Return (X, Y) of the center of cell containing provided text 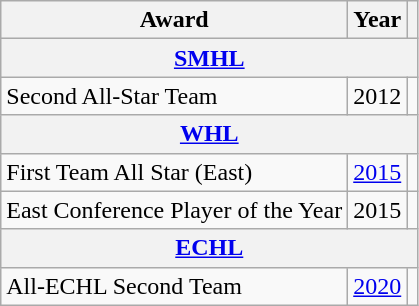
All-ECHL Second Team (174, 286)
2020 (378, 286)
East Conference Player of the Year (174, 210)
SMHL (210, 58)
Award (174, 20)
2012 (378, 96)
Year (378, 20)
Second All-Star Team (174, 96)
ECHL (210, 248)
First Team All Star (East) (174, 172)
WHL (210, 134)
